From the cell containing the given text, extract its center point as [x, y] coordinate. 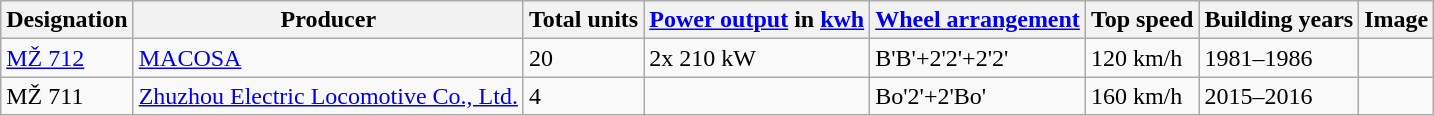
Building years [1279, 20]
Image [1396, 20]
MACOSA [328, 58]
Zhuzhou Electric Locomotive Co., Ltd. [328, 96]
2015–2016 [1279, 96]
MŽ 711 [67, 96]
160 km/h [1142, 96]
4 [583, 96]
Bo'2'+2'Bo' [978, 96]
MŽ 712 [67, 58]
20 [583, 58]
Total units [583, 20]
Top speed [1142, 20]
Designation [67, 20]
120 km/h [1142, 58]
Wheel arrangement [978, 20]
B'B'+2'2'+2'2' [978, 58]
Producer [328, 20]
1981–1986 [1279, 58]
Power output in kwh [757, 20]
2x 210 kW [757, 58]
